Detect which cell encompasses the target text, then output its (X, Y) center coordinate. 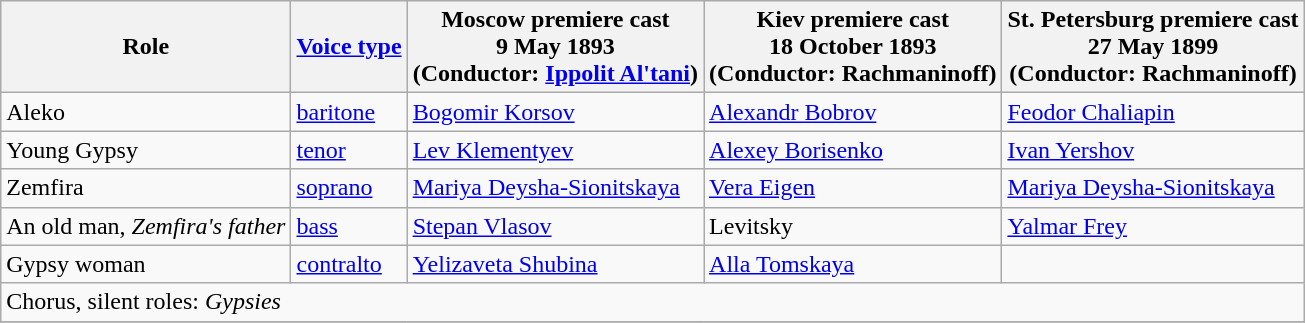
Gypsy woman (146, 264)
St. Petersburg premiere cast27 May 1899(Conductor: Rachmaninoff) (1153, 47)
Vera Eigen (853, 188)
bass (349, 226)
Chorus, silent roles: Gypsies (652, 302)
Moscow premiere cast9 May 1893 (Conductor: Ippolit Al'tani) (555, 47)
An old man, Zemfira's father (146, 226)
Aleko (146, 112)
Ivan Yershov (1153, 150)
Feodor Chaliapin (1153, 112)
baritone (349, 112)
Alla Tomskaya (853, 264)
Lev Klementyev (555, 150)
Role (146, 47)
Yelizaveta Shubina (555, 264)
Zemfira (146, 188)
Yalmar Frey (1153, 226)
Voice type (349, 47)
Young Gypsy (146, 150)
Bogomir Korsov (555, 112)
Stepan Vlasov (555, 226)
Alexandr Bobrov (853, 112)
contralto (349, 264)
Kiev premiere cast18 October 1893(Conductor: Rachmaninoff) (853, 47)
soprano (349, 188)
tenor (349, 150)
Alexey Borisenko (853, 150)
Levitsky (853, 226)
